Provide the (x, y) coordinate of the cell's center where the given text is located.  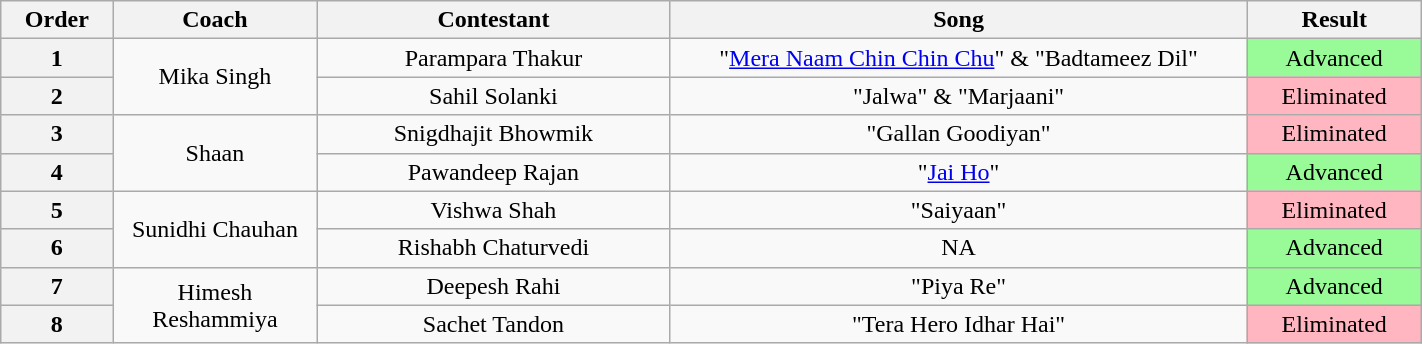
Sahil Solanki (494, 96)
"Saiyaan" (958, 210)
Contestant (494, 20)
"Mera Naam Chin Chin Chu" & "Badtameez Dil" (958, 58)
NA (958, 248)
"Tera Hero Idhar Hai" (958, 324)
6 (57, 248)
1 (57, 58)
"Jalwa" & "Marjaani" (958, 96)
Deepesh Rahi (494, 286)
Rishabh Chaturvedi (494, 248)
2 (57, 96)
"Jai Ho" (958, 172)
Pawandeep Rajan (494, 172)
Order (57, 20)
"Gallan Goodiyan" (958, 134)
Song (958, 20)
3 (57, 134)
5 (57, 210)
Sachet Tandon (494, 324)
Shaan (215, 153)
4 (57, 172)
8 (57, 324)
Sunidhi Chauhan (215, 229)
Vishwa Shah (494, 210)
Coach (215, 20)
Result (1334, 20)
Parampara Thakur (494, 58)
7 (57, 286)
Himesh Reshammiya (215, 305)
Mika Singh (215, 77)
"Piya Re" (958, 286)
Snigdhajit Bhowmik (494, 134)
